Identify which cell holds the provided text, then report its [x, y] central coordinate. 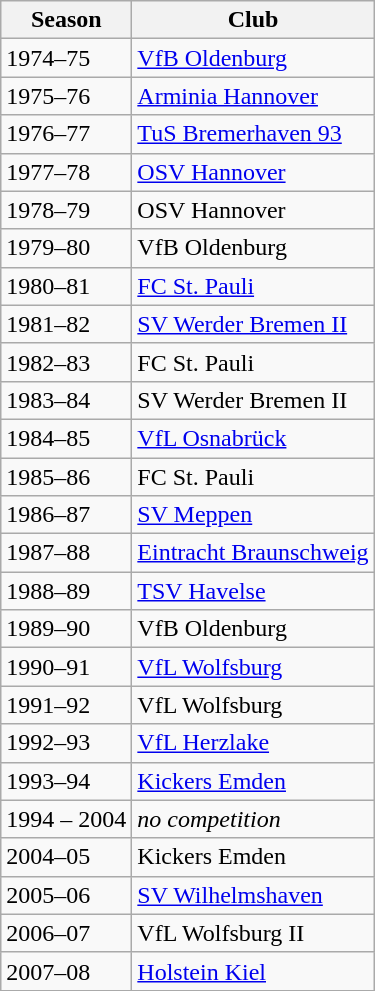
1985–86 [66, 477]
no competition [253, 819]
VfL Wolfsburg II [253, 933]
1989–90 [66, 629]
1976–77 [66, 134]
TSV Havelse [253, 591]
2004–05 [66, 857]
VfL Osnabrück [253, 438]
1987–88 [66, 553]
Arminia Hannover [253, 96]
2006–07 [66, 933]
1981–82 [66, 324]
1983–84 [66, 400]
1984–85 [66, 438]
1979–80 [66, 248]
Holstein Kiel [253, 971]
1994 – 2004 [66, 819]
1993–94 [66, 781]
2005–06 [66, 895]
VfL Herzlake [253, 743]
1977–78 [66, 172]
1982–83 [66, 362]
1991–92 [66, 705]
Season [66, 20]
SV Wilhelmshaven [253, 895]
Club [253, 20]
1978–79 [66, 210]
1986–87 [66, 515]
1974–75 [66, 58]
2007–08 [66, 971]
1990–91 [66, 667]
1975–76 [66, 96]
1980–81 [66, 286]
1992–93 [66, 743]
TuS Bremerhaven 93 [253, 134]
SV Meppen [253, 515]
Eintracht Braunschweig [253, 553]
1988–89 [66, 591]
